Output the [X, Y] coordinate of the center of the cell containing the given text.  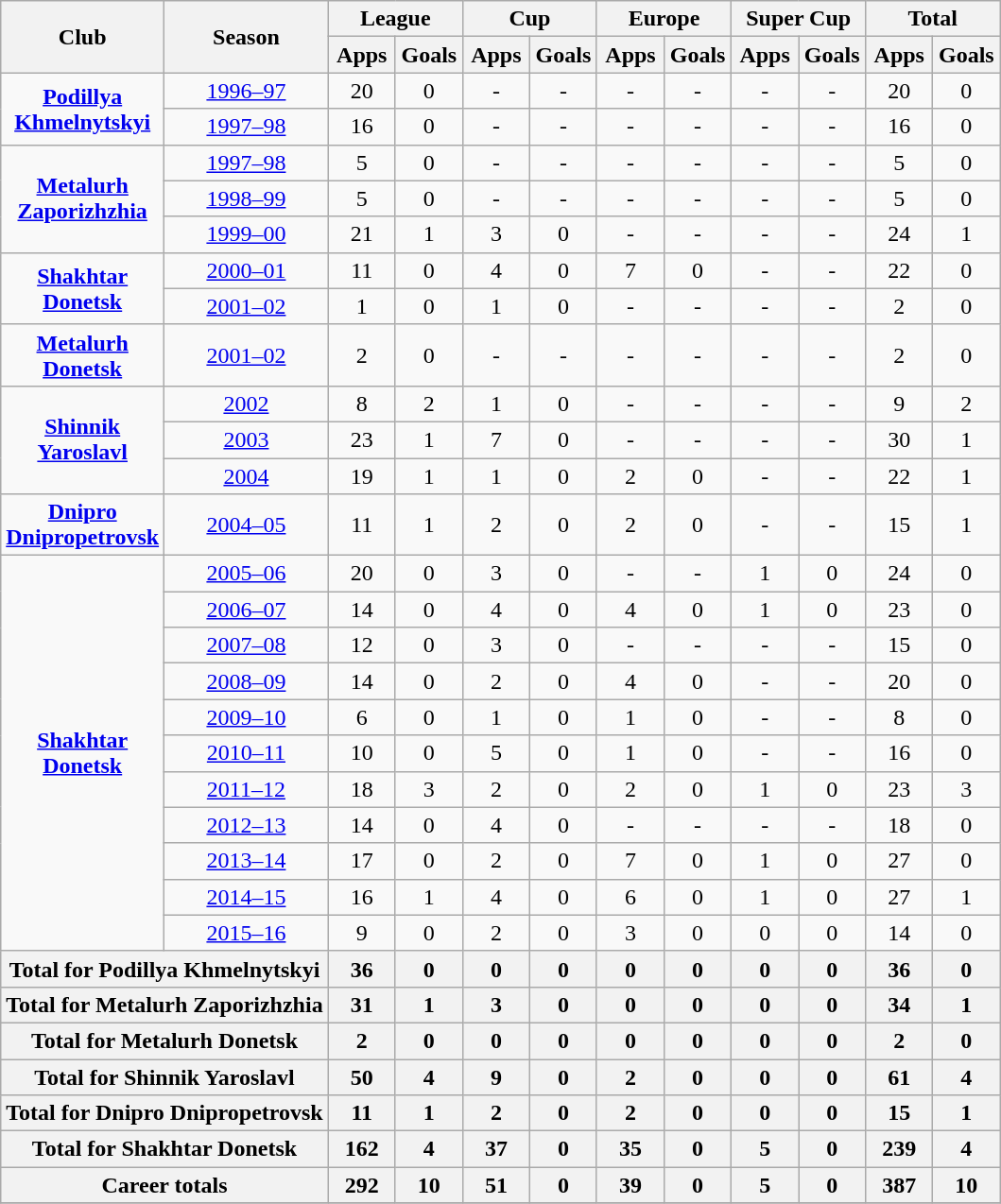
2003 [247, 439]
51 [495, 1185]
Club [83, 37]
Total for Shakhtar Donetsk [164, 1149]
37 [495, 1149]
239 [900, 1149]
162 [361, 1149]
Dnipro Dnipropetrovsk [83, 525]
50 [361, 1076]
2008–09 [247, 681]
21 [361, 234]
Total [933, 19]
2012–13 [247, 825]
2002 [247, 404]
2004–05 [247, 525]
Cup [529, 19]
2004 [247, 475]
2000–01 [247, 270]
387 [900, 1185]
1999–00 [247, 234]
292 [361, 1185]
2010–11 [247, 753]
Total for Metalurh Zaporizhzhia [164, 1005]
2015–16 [247, 933]
2014–15 [247, 897]
Europe [664, 19]
2009–10 [247, 717]
Super Cup [799, 19]
12 [361, 645]
35 [630, 1149]
19 [361, 475]
Shinnik Yaroslavl [83, 439]
2005–06 [247, 574]
17 [361, 861]
Total for Shinnik Yaroslavl [164, 1076]
30 [900, 439]
Total for Metalurh Donetsk [164, 1041]
Career totals [164, 1185]
1996–97 [247, 91]
39 [630, 1185]
61 [900, 1076]
Season [247, 37]
Podillya Khmelnytskyi [83, 109]
Total for Podillya Khmelnytskyi [164, 969]
Metalurh Donetsk [83, 355]
League [395, 19]
2006–07 [247, 610]
1998–99 [247, 198]
2007–08 [247, 645]
2013–14 [247, 861]
31 [361, 1005]
2011–12 [247, 789]
Total for Dnipro Dnipropetrovsk [164, 1113]
Metalurh Zaporizhzhia [83, 198]
34 [900, 1005]
